Capture the cell that displays the provided text and extract its (X, Y) central coordinate. 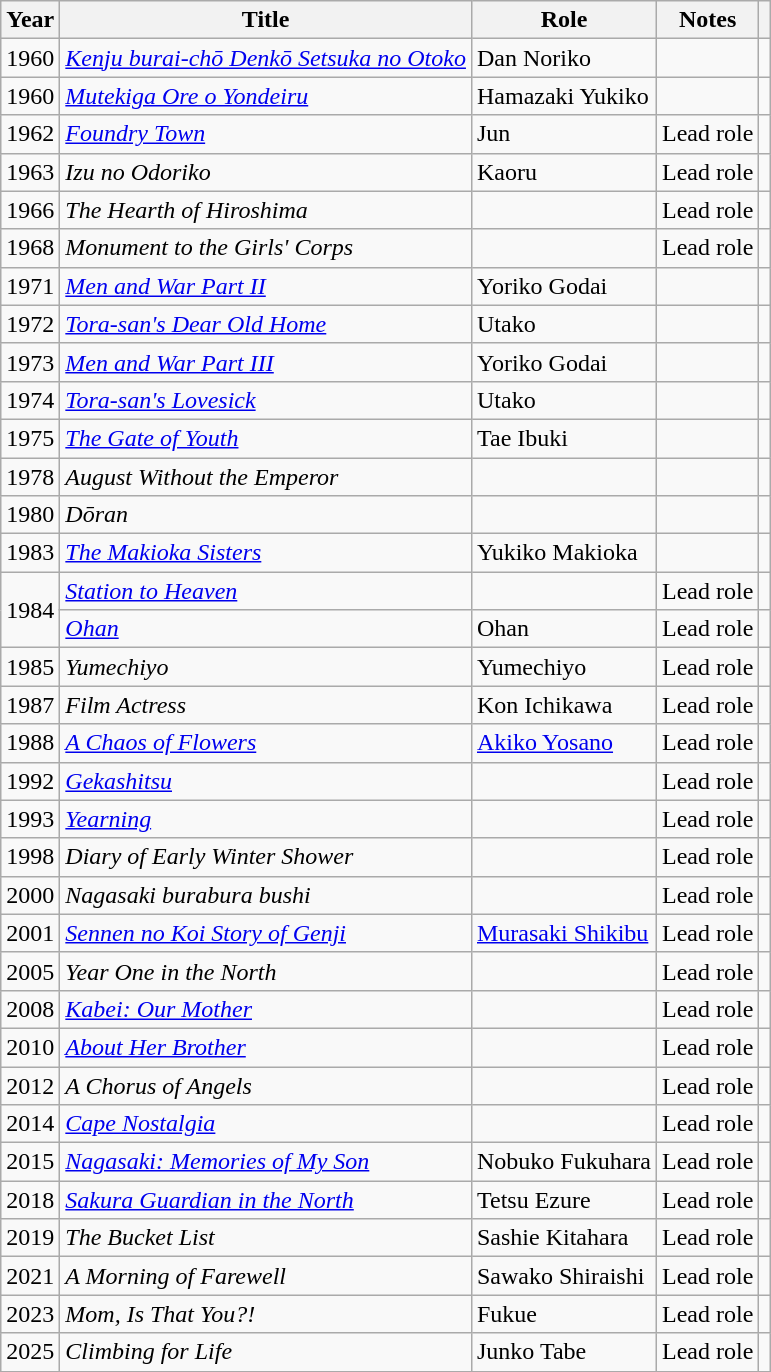
2001 (30, 933)
1975 (30, 438)
1983 (30, 553)
2021 (30, 1276)
1980 (30, 515)
1968 (30, 248)
1962 (30, 134)
Dōran (266, 515)
Film Actress (266, 705)
1998 (30, 857)
Kenju burai-chō Denkō Setsuka no Otoko (266, 58)
Nagasaki: Memories of My Son (266, 1162)
Tetsu Ezure (564, 1200)
1966 (30, 210)
1971 (30, 286)
2010 (30, 1047)
Nobuko Fukuhara (564, 1162)
Murasaki Shikibu (564, 933)
Foundry Town (266, 134)
Jun (564, 134)
2018 (30, 1200)
Junko Tabe (564, 1352)
Hamazaki Yukiko (564, 96)
Tora-san's Lovesick (266, 400)
2025 (30, 1352)
2015 (30, 1162)
Mutekiga Ore o Yondeiru (266, 96)
A Chaos of Flowers (266, 743)
Sennen no Koi Story of Genji (266, 933)
Sawako Shiraishi (564, 1276)
The Makioka Sisters (266, 553)
Akiko Yosano (564, 743)
A Chorus of Angels (266, 1085)
Yearning (266, 819)
1973 (30, 362)
1974 (30, 400)
2000 (30, 895)
Climbing for Life (266, 1352)
1963 (30, 172)
Role (564, 20)
Title (266, 20)
Sashie Kitahara (564, 1238)
Dan Noriko (564, 58)
1987 (30, 705)
Nagasaki burabura bushi (266, 895)
1984 (30, 610)
A Morning of Farewell (266, 1276)
Cape Nostalgia (266, 1124)
2008 (30, 1009)
Kaoru (564, 172)
Monument to the Girls' Corps (266, 248)
Station to Heaven (266, 591)
Kabei: Our Mother (266, 1009)
1993 (30, 819)
Notes (708, 20)
2005 (30, 971)
1985 (30, 667)
Fukue (564, 1314)
2012 (30, 1085)
Year One in the North (266, 971)
The Bucket List (266, 1238)
Gekashitsu (266, 781)
Tae Ibuki (564, 438)
August Without the Emperor (266, 477)
About Her Brother (266, 1047)
1978 (30, 477)
The Hearth of Hiroshima (266, 210)
1992 (30, 781)
Mom, Is That You?! (266, 1314)
Diary of Early Winter Shower (266, 857)
1988 (30, 743)
The Gate of Youth (266, 438)
Izu no Odoriko (266, 172)
2023 (30, 1314)
Sakura Guardian in the North (266, 1200)
Year (30, 20)
Men and War Part III (266, 362)
Yukiko Makioka (564, 553)
1972 (30, 324)
Kon Ichikawa (564, 705)
Men and War Part II (266, 286)
Tora-san's Dear Old Home (266, 324)
2019 (30, 1238)
2014 (30, 1124)
